Detect which cell encompasses the target text, then output its (X, Y) center coordinate. 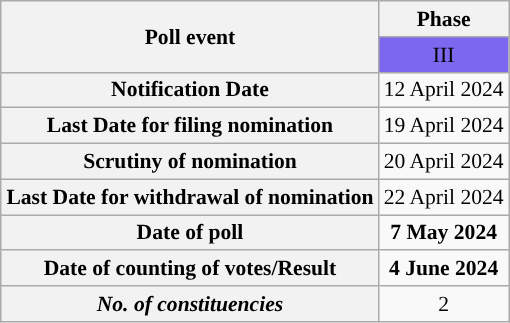
7 May 2024 (444, 232)
III (444, 54)
No. of constituencies (190, 304)
12 April 2024 (444, 90)
19 April 2024 (444, 126)
Date of poll (190, 232)
20 April 2024 (444, 161)
Scrutiny of nomination (190, 161)
4 June 2024 (444, 268)
Date of counting of votes/Result (190, 268)
Poll event (190, 36)
Phase (444, 19)
2 (444, 304)
Last Date for withdrawal of nomination (190, 197)
22 April 2024 (444, 197)
Notification Date (190, 90)
Last Date for filing nomination (190, 126)
